From the cell containing the given text, extract its center point as [X, Y] coordinate. 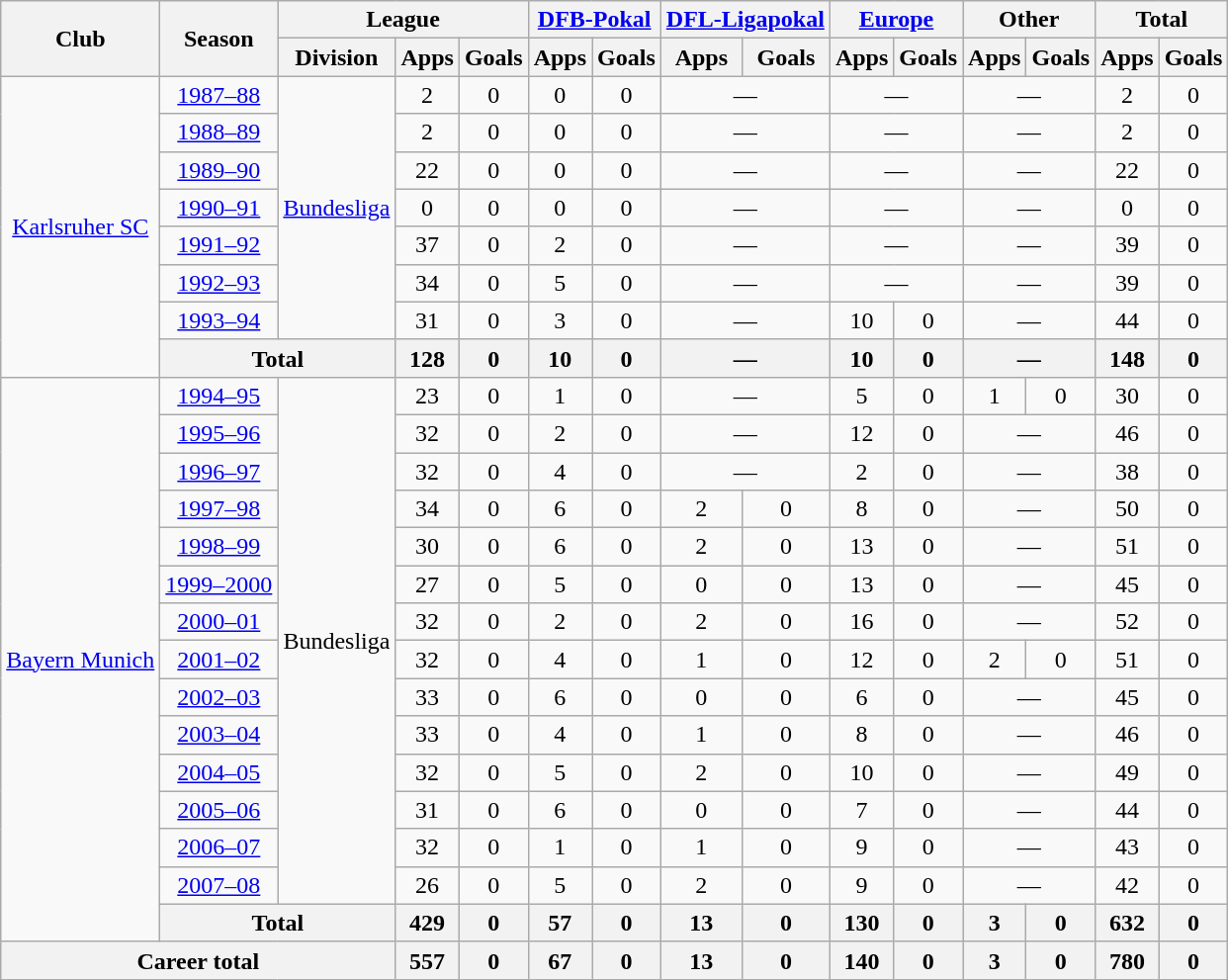
16 [861, 622]
2003–04 [219, 735]
26 [427, 885]
27 [427, 584]
1987–88 [219, 95]
1989–90 [219, 170]
67 [560, 960]
Other [1029, 20]
2002–03 [219, 697]
57 [560, 923]
1998–99 [219, 547]
Bayern Munich [81, 659]
43 [1127, 847]
2006–07 [219, 847]
Club [81, 39]
128 [427, 358]
2000–01 [219, 622]
DFB-Pokal [594, 20]
1995–96 [219, 433]
Division [336, 57]
37 [427, 245]
140 [861, 960]
130 [861, 923]
2001–02 [219, 660]
1988–89 [219, 133]
2007–08 [219, 885]
780 [1127, 960]
2005–06 [219, 810]
1993–94 [219, 320]
429 [427, 923]
2004–05 [219, 772]
38 [1127, 472]
49 [1127, 772]
1997–98 [219, 509]
Karlsruher SC [81, 226]
1996–97 [219, 472]
1991–92 [219, 245]
1992–93 [219, 283]
Season [219, 39]
DFL-Ligapokal [746, 20]
Europe [896, 20]
52 [1127, 622]
148 [1127, 358]
1990–91 [219, 208]
557 [427, 960]
1999–2000 [219, 584]
50 [1127, 509]
632 [1127, 923]
23 [427, 396]
7 [861, 810]
Career total [198, 960]
42 [1127, 885]
League [403, 20]
1994–95 [219, 396]
